Pinpoint the cell where the given text exists, returning its (X, Y) midpoint coordinate. 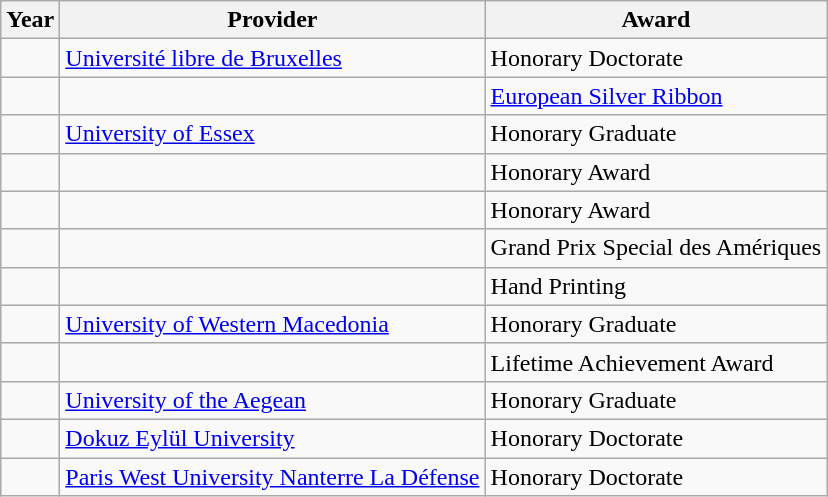
Award (656, 20)
Grand Prix Special des Amériques (656, 248)
European Silver Ribbon (656, 96)
Dokuz Eylül University (272, 438)
Paris West University Nanterre La Défense (272, 477)
University of Essex (272, 134)
Université libre de Bruxelles (272, 58)
University of the Aegean (272, 400)
Year (30, 20)
Provider (272, 20)
Lifetime Achievement Award (656, 362)
Hand Printing (656, 286)
University of Western Macedonia (272, 324)
